Provide the [X, Y] coordinate of the cell's center where the given text is located.  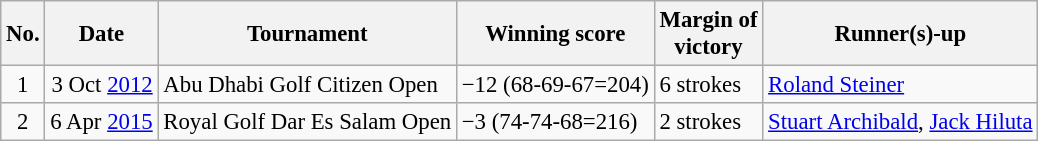
Tournament [307, 34]
Abu Dhabi Golf Citizen Open [307, 85]
3 Oct 2012 [102, 85]
Stuart Archibald, Jack Hiluta [900, 122]
−12 (68-69-67=204) [555, 85]
2 strokes [708, 122]
6 strokes [708, 85]
Roland Steiner [900, 85]
2 [23, 122]
Winning score [555, 34]
Royal Golf Dar Es Salam Open [307, 122]
−3 (74-74-68=216) [555, 122]
Runner(s)-up [900, 34]
No. [23, 34]
Date [102, 34]
Margin ofvictory [708, 34]
6 Apr 2015 [102, 122]
1 [23, 85]
